Pinpoint the cell where the given text exists, returning its [X, Y] midpoint coordinate. 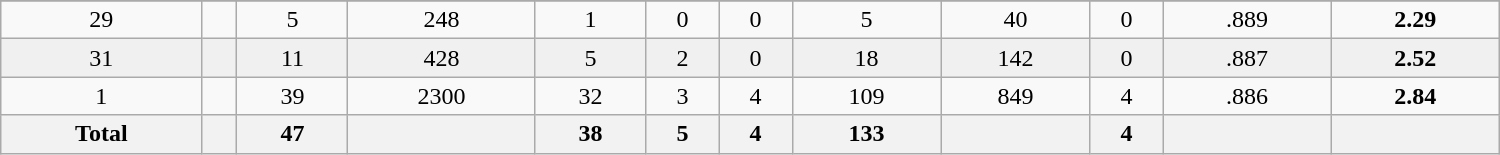
3 [682, 96]
142 [1016, 58]
.886 [1247, 96]
849 [1016, 96]
2.52 [1415, 58]
40 [1016, 20]
18 [866, 58]
2300 [442, 96]
31 [102, 58]
47 [292, 134]
29 [102, 20]
39 [292, 96]
248 [442, 20]
2.84 [1415, 96]
.889 [1247, 20]
.887 [1247, 58]
2.29 [1415, 20]
38 [590, 134]
32 [590, 96]
11 [292, 58]
109 [866, 96]
428 [442, 58]
2 [682, 58]
133 [866, 134]
Total [102, 134]
